Return (X, Y) of the center of cell containing provided text 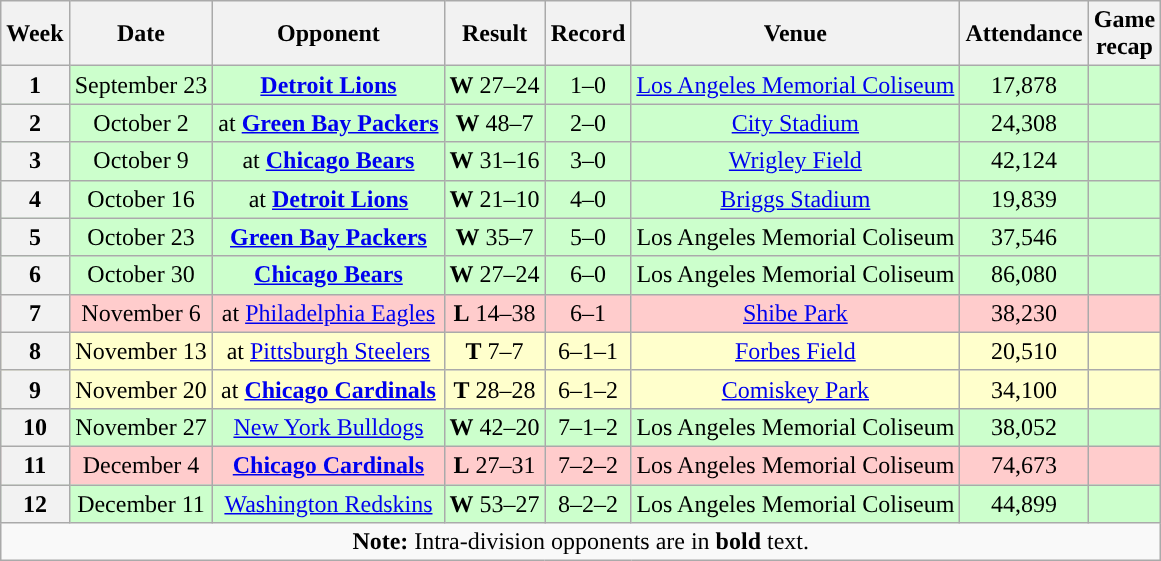
7–2–2 (588, 465)
4 (35, 199)
Note: Intra-division opponents are in bold text. (581, 542)
17,878 (1024, 85)
Opponent (328, 34)
2 (35, 123)
at Philadelphia Eagles (328, 313)
Detroit Lions (328, 85)
at Pittsburgh Steelers (328, 351)
Wrigley Field (796, 161)
December 4 (141, 465)
Attendance (1024, 34)
November 27 (141, 427)
October 9 (141, 161)
T 28–28 (494, 389)
4–0 (588, 199)
5 (35, 237)
10 (35, 427)
8–2–2 (588, 503)
86,080 (1024, 275)
Briggs Stadium (796, 199)
October 2 (141, 123)
Record (588, 34)
December 11 (141, 503)
1–0 (588, 85)
20,510 (1024, 351)
W 53–27 (494, 503)
November 6 (141, 313)
October 30 (141, 275)
September 23 (141, 85)
6–1–1 (588, 351)
T 7–7 (494, 351)
1 (35, 85)
Week (35, 34)
6 (35, 275)
7–1–2 (588, 427)
W 21–10 (494, 199)
Green Bay Packers (328, 237)
New York Bulldogs (328, 427)
9 (35, 389)
74,673 (1024, 465)
Comiskey Park (796, 389)
L 14–38 (494, 313)
Forbes Field (796, 351)
42,124 (1024, 161)
Date (141, 34)
at Chicago Bears (328, 161)
38,230 (1024, 313)
Chicago Bears (328, 275)
Gamerecap (1124, 34)
3–0 (588, 161)
W 42–20 (494, 427)
at Chicago Cardinals (328, 389)
6–0 (588, 275)
Chicago Cardinals (328, 465)
W 35–7 (494, 237)
44,899 (1024, 503)
11 (35, 465)
6–1–2 (588, 389)
at Green Bay Packers (328, 123)
L 27–31 (494, 465)
City Stadium (796, 123)
W 31–16 (494, 161)
38,052 (1024, 427)
2–0 (588, 123)
November 13 (141, 351)
Shibe Park (796, 313)
8 (35, 351)
3 (35, 161)
October 16 (141, 199)
Venue (796, 34)
6–1 (588, 313)
Result (494, 34)
W 48–7 (494, 123)
7 (35, 313)
November 20 (141, 389)
5–0 (588, 237)
12 (35, 503)
37,546 (1024, 237)
24,308 (1024, 123)
at Detroit Lions (328, 199)
19,839 (1024, 199)
34,100 (1024, 389)
October 23 (141, 237)
Washington Redskins (328, 503)
